Detect which cell encompasses the target text, then output its (x, y) center coordinate. 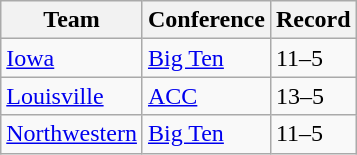
Iowa (72, 58)
13–5 (313, 96)
ACC (206, 96)
Team (72, 20)
Louisville (72, 96)
Northwestern (72, 134)
Record (313, 20)
Conference (206, 20)
